Identify which cell holds the provided text, then report its [x, y] central coordinate. 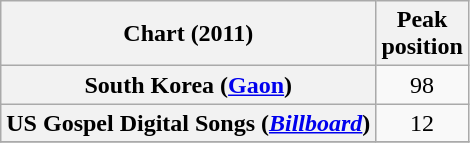
12 [422, 123]
98 [422, 85]
Peakposition [422, 34]
Chart (2011) [188, 34]
US Gospel Digital Songs (Billboard) [188, 123]
South Korea (Gaon) [188, 85]
